Scan for the cell matching the given text and deliver its (X, Y) coordinate at center. 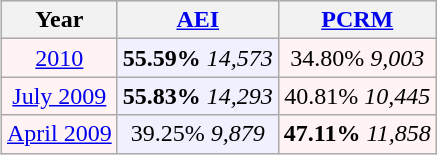
PCRM (357, 20)
47.11% 11,858 (357, 134)
AEI (198, 20)
40.81% 10,445 (357, 96)
July 2009 (59, 96)
2010 (59, 58)
April 2009 (59, 134)
55.83% 14,293 (198, 96)
34.80% 9,003 (357, 58)
55.59% 14,573 (198, 58)
Year (59, 20)
39.25% 9,879 (198, 134)
